Determine the [x, y] coordinate at the center of the cell enclosing the given text.  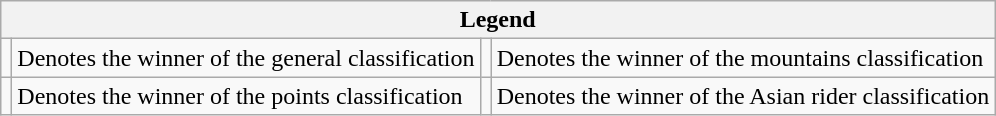
Legend [498, 20]
Denotes the winner of the points classification [246, 96]
Denotes the winner of the mountains classification [743, 58]
Denotes the winner of the general classification [246, 58]
Denotes the winner of the Asian rider classification [743, 96]
